Output the (X, Y) coordinate of the center of the cell containing the given text.  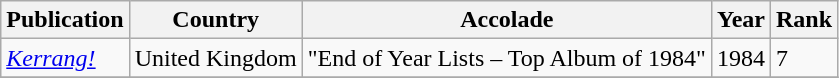
Rank (804, 20)
"End of Year Lists – Top Album of 1984" (506, 58)
Kerrang! (65, 58)
7 (804, 58)
Country (216, 20)
Year (740, 20)
Publication (65, 20)
1984 (740, 58)
United Kingdom (216, 58)
Accolade (506, 20)
